For the text-containing cell, return its midpoint in [x, y] coordinate format. 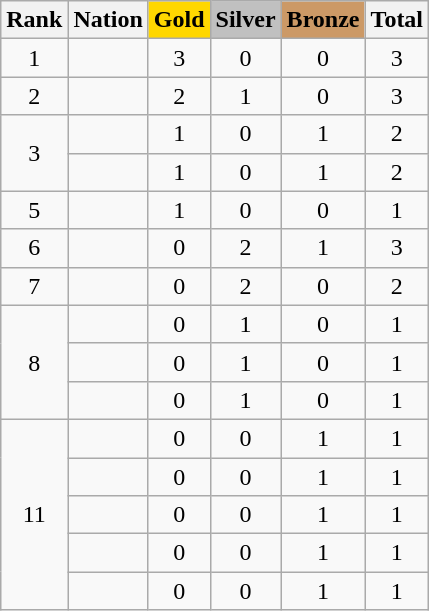
Rank [34, 20]
5 [34, 210]
Nation [108, 20]
6 [34, 248]
7 [34, 286]
Gold [179, 20]
Bronze [323, 20]
Silver [246, 20]
8 [34, 362]
Total [397, 20]
11 [34, 514]
